Detect which cell encompasses the target text, then output its [x, y] center coordinate. 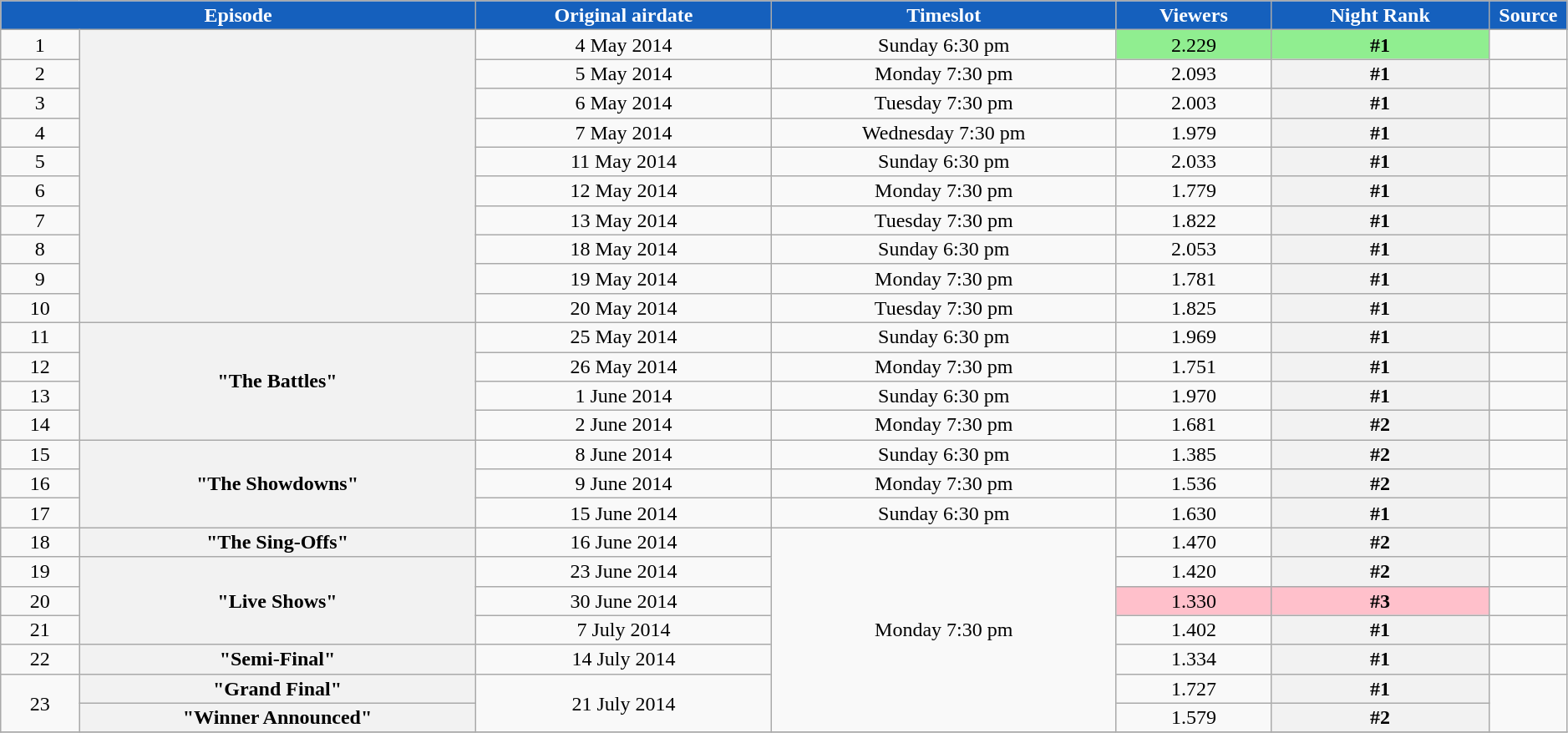
8 June 2014 [623, 454]
18 May 2014 [623, 249]
1.470 [1194, 543]
23 [40, 703]
"The Battles" [277, 381]
11 May 2014 [623, 162]
26 May 2014 [623, 367]
10 [40, 307]
16 June 2014 [623, 543]
12 [40, 367]
1.751 [1194, 367]
7 July 2014 [623, 629]
3 [40, 104]
2 [40, 73]
1.402 [1194, 629]
19 [40, 571]
2.053 [1194, 249]
1.969 [1194, 337]
1.825 [1194, 307]
6 May 2014 [623, 104]
2 June 2014 [623, 426]
Source [1529, 15]
1.385 [1194, 454]
1.970 [1194, 396]
Episode [239, 15]
23 June 2014 [623, 571]
1 [40, 45]
19 May 2014 [623, 279]
Original airdate [623, 15]
2.229 [1194, 45]
2.093 [1194, 73]
9 June 2014 [623, 484]
1.681 [1194, 426]
25 May 2014 [623, 337]
1.536 [1194, 484]
18 [40, 543]
4 May 2014 [623, 45]
30 June 2014 [623, 601]
17 [40, 513]
9 [40, 279]
22 [40, 660]
7 [40, 220]
#3 [1380, 601]
Wednesday 7:30 pm [944, 132]
15 [40, 454]
1.420 [1194, 571]
20 [40, 601]
21 [40, 629]
"Semi-Final" [277, 660]
5 [40, 162]
14 [40, 426]
1.979 [1194, 132]
1.630 [1194, 513]
1.330 [1194, 601]
Viewers [1194, 15]
11 [40, 337]
21 July 2014 [623, 703]
"Winner Announced" [277, 718]
1.779 [1194, 190]
6 [40, 190]
16 [40, 484]
2.003 [1194, 104]
1.781 [1194, 279]
14 July 2014 [623, 660]
2.033 [1194, 162]
7 May 2014 [623, 132]
20 May 2014 [623, 307]
Night Rank [1380, 15]
"The Showdowns" [277, 484]
"Grand Final" [277, 688]
1.579 [1194, 718]
1 June 2014 [623, 396]
Timeslot [944, 15]
12 May 2014 [623, 190]
1.727 [1194, 688]
8 [40, 249]
5 May 2014 [623, 73]
15 June 2014 [623, 513]
"Live Shows" [277, 601]
"The Sing-Offs" [277, 543]
13 [40, 396]
1.822 [1194, 220]
4 [40, 132]
13 May 2014 [623, 220]
1.334 [1194, 660]
